Pinpoint the cell where the given text exists, returning its (x, y) midpoint coordinate. 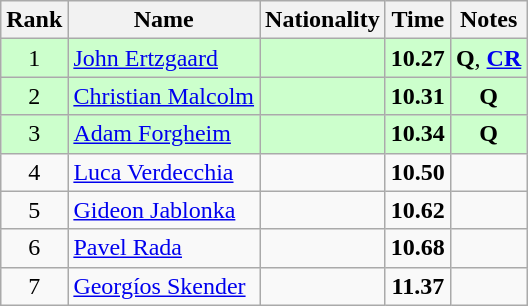
John Ertzgaard (164, 58)
Adam Forgheim (164, 134)
10.50 (418, 172)
Christian Malcolm (164, 96)
4 (34, 172)
Pavel Rada (164, 248)
Luca Verdecchia (164, 172)
10.34 (418, 134)
Nationality (323, 20)
11.37 (418, 286)
5 (34, 210)
2 (34, 96)
Rank (34, 20)
Time (418, 20)
6 (34, 248)
3 (34, 134)
10.68 (418, 248)
1 (34, 58)
Name (164, 20)
Gideon Jablonka (164, 210)
10.31 (418, 96)
Georgíos Skender (164, 286)
10.62 (418, 210)
Q, CR (488, 58)
7 (34, 286)
10.27 (418, 58)
Notes (488, 20)
